Find where the given text appears and provide that cell's center as [x, y] coordinate. 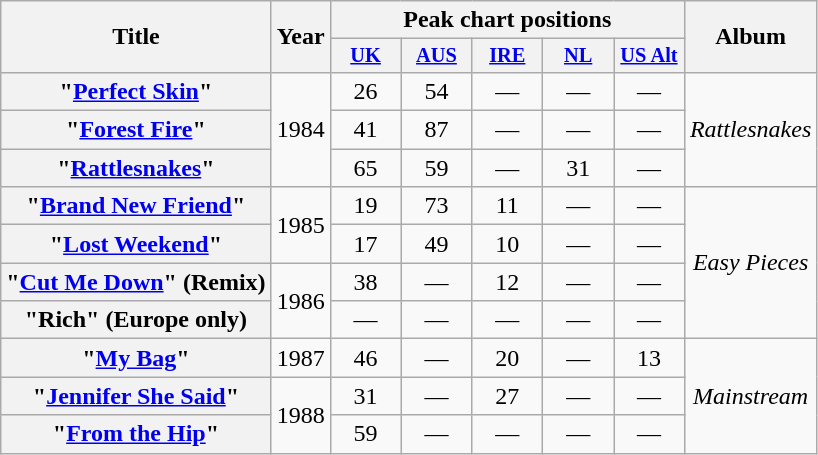
Year [300, 37]
1987 [300, 358]
49 [436, 244]
Peak chart positions [507, 20]
27 [508, 396]
12 [508, 282]
1985 [300, 225]
20 [508, 358]
19 [366, 206]
NL [578, 56]
65 [366, 168]
"Cut Me Down" (Remix) [136, 282]
"Perfect Skin" [136, 91]
87 [436, 130]
Easy Pieces [750, 263]
1984 [300, 129]
1986 [300, 301]
UK [366, 56]
17 [366, 244]
41 [366, 130]
13 [650, 358]
"Forest Fire" [136, 130]
Rattlesnakes [750, 129]
"Rich" (Europe only) [136, 320]
11 [508, 206]
38 [366, 282]
"From the Hip" [136, 434]
"Brand New Friend" [136, 206]
"Jennifer She Said" [136, 396]
Mainstream [750, 396]
54 [436, 91]
46 [366, 358]
AUS [436, 56]
10 [508, 244]
"My Bag" [136, 358]
Title [136, 37]
26 [366, 91]
"Rattlesnakes" [136, 168]
1988 [300, 415]
IRE [508, 56]
"Lost Weekend" [136, 244]
73 [436, 206]
US Alt [650, 56]
Album [750, 37]
